Find where the given text appears and provide that cell's center as [x, y] coordinate. 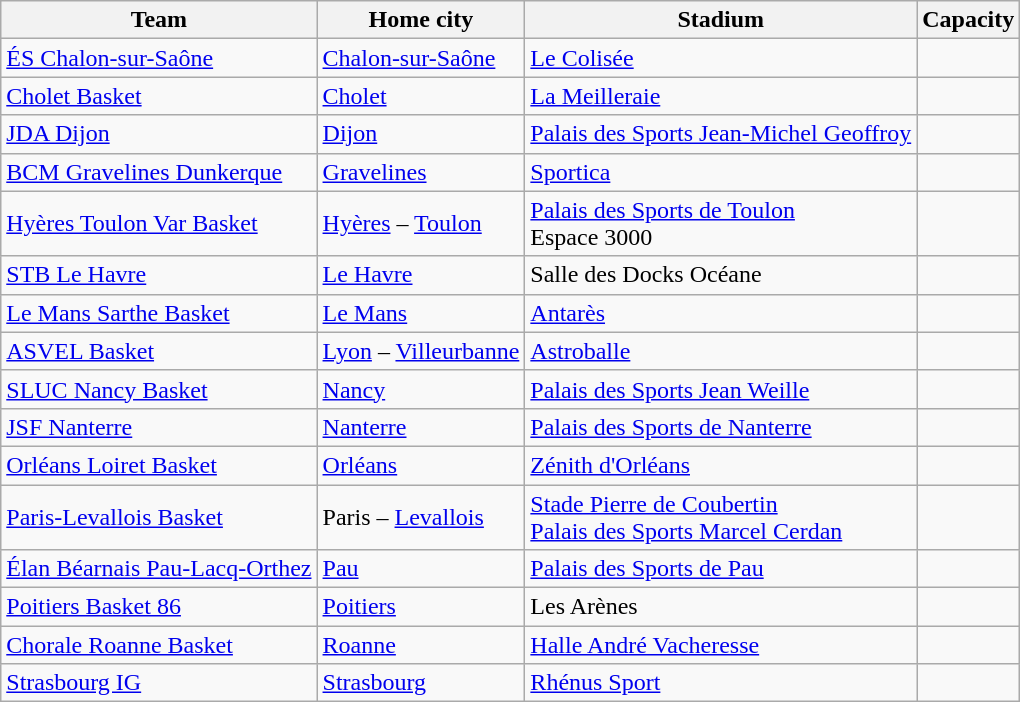
Le Mans Sarthe Basket [159, 313]
Palais des Sports Jean-Michel Geoffroy [721, 134]
Stadium [721, 20]
Hyères – Toulon [421, 224]
Le Mans [421, 313]
Strasbourg [421, 683]
STB Le Havre [159, 275]
Zénith d'Orléans [721, 465]
Stade Pierre de Coubertin Palais des Sports Marcel Cerdan [721, 516]
Élan Béarnais Pau-Lacq-Orthez [159, 569]
Antarès [721, 313]
JSF Nanterre [159, 427]
Pau [421, 569]
Nancy [421, 389]
Les Arènes [721, 607]
Cholet [421, 96]
Capacity [968, 20]
JDA Dijon [159, 134]
Le Havre [421, 275]
Chalon-sur-Saône [421, 58]
SLUC Nancy Basket [159, 389]
Palais des Sports Jean Weille [721, 389]
Halle André Vacheresse [721, 645]
Gravelines [421, 172]
BCM Gravelines Dunkerque [159, 172]
ÉS Chalon-sur-Saône [159, 58]
Orléans [421, 465]
Poitiers Basket 86 [159, 607]
Roanne [421, 645]
Rhénus Sport [721, 683]
Dijon [421, 134]
Palais des Sports de Toulon Espace 3000 [721, 224]
Salle des Docks Océane [721, 275]
Poitiers [421, 607]
Team [159, 20]
Palais des Sports de Nanterre [721, 427]
Le Colisée [721, 58]
Home city [421, 20]
Sportica [721, 172]
Nanterre [421, 427]
Chorale Roanne Basket [159, 645]
ASVEL Basket [159, 351]
Hyères Toulon Var Basket [159, 224]
Paris – Levallois [421, 516]
La Meilleraie [721, 96]
Strasbourg IG [159, 683]
Paris-Levallois Basket [159, 516]
Lyon – Villeurbanne [421, 351]
Orléans Loiret Basket [159, 465]
Palais des Sports de Pau [721, 569]
Cholet Basket [159, 96]
Astroballe [721, 351]
